For the text-containing cell, return its midpoint in [X, Y] coordinate format. 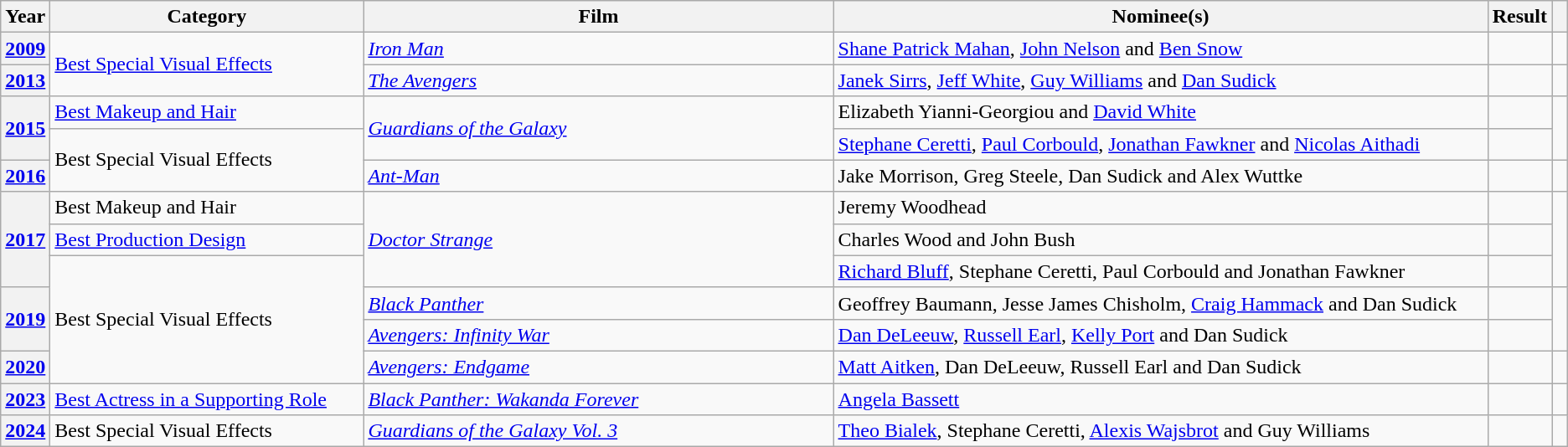
Nominee(s) [1161, 17]
Elizabeth Yianni-Georgiou and David White [1161, 112]
Best Production Design [207, 239]
2023 [25, 399]
Charles Wood and John Bush [1161, 239]
Doctor Strange [598, 239]
Black Panther [598, 303]
Result [1519, 17]
Angela Bassett [1161, 399]
Stephane Ceretti, Paul Corbould, Jonathan Fawkner and Nicolas Aithadi [1161, 144]
Best Actress in a Supporting Role [207, 399]
Year [25, 17]
Guardians of the Galaxy [598, 128]
2017 [25, 239]
2013 [25, 80]
The Avengers [598, 80]
Geoffrey Baumann, Jesse James Chisholm, Craig Hammack and Dan Sudick [1161, 303]
Shane Patrick Mahan, John Nelson and Ben Snow [1161, 49]
Richard Bluff, Stephane Ceretti, Paul Corbould and Jonathan Fawkner [1161, 271]
2019 [25, 319]
Jeremy Woodhead [1161, 208]
2015 [25, 128]
Guardians of the Galaxy Vol. 3 [598, 431]
Dan DeLeeuw, Russell Earl, Kelly Port and Dan Sudick [1161, 335]
Matt Aitken, Dan DeLeeuw, Russell Earl and Dan Sudick [1161, 367]
Janek Sirrs, Jeff White, Guy Williams and Dan Sudick [1161, 80]
Category [207, 17]
Ant-Man [598, 176]
2009 [25, 49]
2024 [25, 431]
Avengers: Infinity War [598, 335]
Avengers: Endgame [598, 367]
Iron Man [598, 49]
2020 [25, 367]
Theo Bialek, Stephane Ceretti, Alexis Wajsbrot and Guy Williams [1161, 431]
Jake Morrison, Greg Steele, Dan Sudick and Alex Wuttke [1161, 176]
Film [598, 17]
Black Panther: Wakanda Forever [598, 399]
2016 [25, 176]
